Determine the [x, y] coordinate at the center of the cell enclosing the given text.  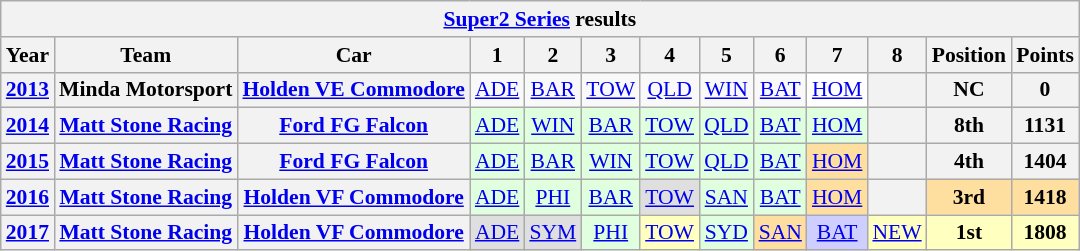
1808 [1045, 233]
SYD [726, 233]
4th [969, 162]
0 [1045, 90]
Minda Motorsport [146, 90]
2 [552, 55]
3 [610, 55]
8th [969, 126]
6 [780, 55]
Super2 Series results [540, 19]
5 [726, 55]
4 [670, 55]
2016 [28, 197]
2017 [28, 233]
Points [1045, 55]
Team [146, 55]
2014 [28, 126]
Holden VE Commodore [353, 90]
1418 [1045, 197]
Position [969, 55]
Year [28, 55]
NEW [896, 233]
1404 [1045, 162]
SYM [552, 233]
1 [497, 55]
Car [353, 55]
7 [838, 55]
2013 [28, 90]
2015 [28, 162]
1st [969, 233]
3rd [969, 197]
8 [896, 55]
1131 [1045, 126]
NC [969, 90]
